Find where the given text appears and provide that cell's center as (X, Y) coordinate. 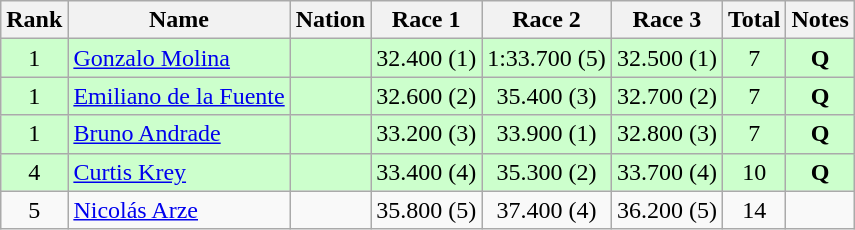
Bruno Andrade (179, 134)
5 (34, 210)
35.800 (5) (426, 210)
Race 3 (666, 20)
10 (754, 172)
33.400 (4) (426, 172)
Race 1 (426, 20)
32.600 (2) (426, 96)
33.700 (4) (666, 172)
Nicolás Arze (179, 210)
36.200 (5) (666, 210)
Total (754, 20)
Nation (330, 20)
Emiliano de la Fuente (179, 96)
35.300 (2) (547, 172)
32.500 (1) (666, 58)
Gonzalo Molina (179, 58)
37.400 (4) (547, 210)
Rank (34, 20)
Curtis Krey (179, 172)
1:33.700 (5) (547, 58)
32.700 (2) (666, 96)
32.400 (1) (426, 58)
14 (754, 210)
33.200 (3) (426, 134)
32.800 (3) (666, 134)
Notes (820, 20)
33.900 (1) (547, 134)
4 (34, 172)
Race 2 (547, 20)
Name (179, 20)
35.400 (3) (547, 96)
